Capture the cell that displays the provided text and extract its (x, y) central coordinate. 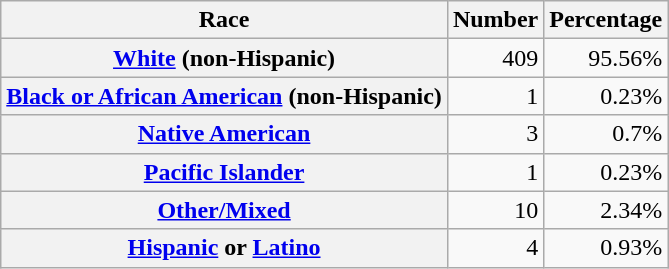
409 (495, 58)
0.93% (606, 248)
Percentage (606, 20)
95.56% (606, 58)
Native American (224, 134)
Hispanic or Latino (224, 248)
3 (495, 134)
Number (495, 20)
Other/Mixed (224, 210)
White (non-Hispanic) (224, 58)
Race (224, 20)
10 (495, 210)
2.34% (606, 210)
0.7% (606, 134)
4 (495, 248)
Pacific Islander (224, 172)
Black or African American (non-Hispanic) (224, 96)
